Search for the cell housing the specified text and yield its [X, Y] center coordinate. 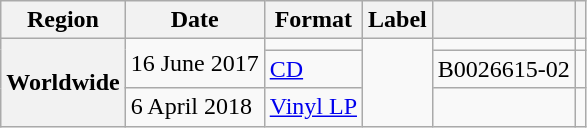
Worldwide [63, 82]
Region [63, 20]
Vinyl LP [313, 107]
Format [313, 20]
CD [313, 69]
6 April 2018 [194, 107]
Label [398, 20]
B0026615-02 [504, 69]
Date [194, 20]
16 June 2017 [194, 64]
